Scan for the cell matching the given text and deliver its (x, y) coordinate at center. 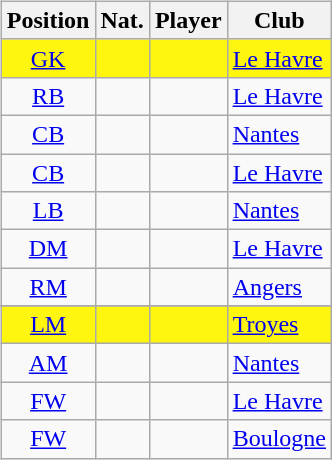
LM (48, 325)
LB (48, 211)
Angers (279, 287)
GK (48, 58)
Boulogne (279, 439)
Position (48, 20)
DM (48, 249)
RM (48, 287)
Troyes (279, 325)
Club (279, 20)
AM (48, 363)
Player (188, 20)
RB (48, 96)
Nat. (122, 20)
